Search for the cell housing the specified text and yield its (X, Y) center coordinate. 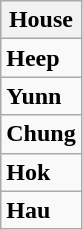
Chung (41, 134)
Hok (41, 172)
Heep (41, 58)
Hau (41, 210)
Yunn (41, 96)
House (41, 20)
